Return the (X, Y) coordinate for the center point of the cell that contains the specified text.  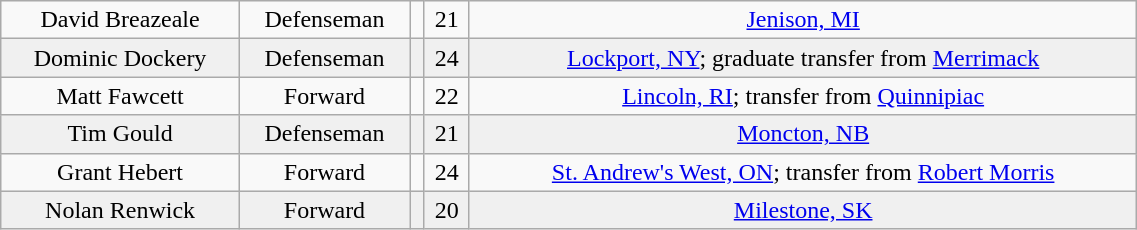
Lincoln, RI; transfer from Quinnipiac (802, 96)
Grant Hebert (120, 172)
Moncton, NB (802, 134)
Jenison, MI (802, 20)
Lockport, NY; graduate transfer from Merrimack (802, 58)
Tim Gould (120, 134)
Milestone, SK (802, 210)
St. Andrew's West, ON; transfer from Robert Morris (802, 172)
Dominic Dockery (120, 58)
Nolan Renwick (120, 210)
20 (447, 210)
22 (447, 96)
Matt Fawcett (120, 96)
David Breazeale (120, 20)
